Output the (X, Y) coordinate of the center of the cell containing the given text.  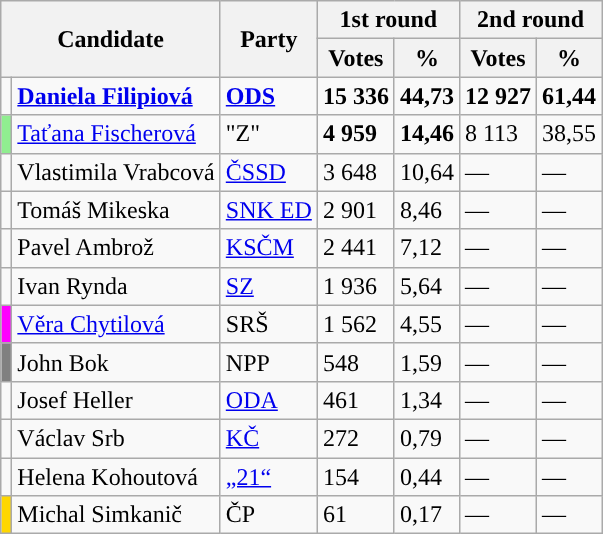
KSČM (268, 248)
2nd round (530, 20)
Tomáš Mikeska (116, 210)
ODS (268, 96)
Václav Srb (116, 438)
Josef Heller (116, 400)
3 648 (356, 172)
ODA (268, 400)
0,17 (426, 515)
Candidate (111, 39)
NPP (268, 362)
461 (356, 400)
ČP (268, 515)
2 901 (356, 210)
4 959 (356, 134)
SZ (268, 286)
10,64 (426, 172)
1,59 (426, 362)
44,73 (426, 96)
Daniela Filipiová (116, 96)
John Bok (116, 362)
7,12 (426, 248)
5,64 (426, 286)
8,46 (426, 210)
Taťana Fischerová (116, 134)
Party (268, 39)
Ivan Rynda (116, 286)
SRŠ (268, 324)
ČSSD (268, 172)
12 927 (498, 96)
8 113 (498, 134)
61,44 (570, 96)
KČ (268, 438)
1 562 (356, 324)
61 (356, 515)
„21“ (268, 477)
15 336 (356, 96)
0,44 (426, 477)
1,34 (426, 400)
2 441 (356, 248)
1 936 (356, 286)
548 (356, 362)
Pavel Ambrož (116, 248)
Věra Chytilová (116, 324)
SNK ED (268, 210)
272 (356, 438)
Michal Simkanič (116, 515)
154 (356, 477)
4,55 (426, 324)
38,55 (570, 134)
14,46 (426, 134)
0,79 (426, 438)
Helena Kohoutová (116, 477)
"Z" (268, 134)
1st round (388, 20)
Vlastimila Vrabcová (116, 172)
